Search for the cell housing the specified text and yield its [x, y] center coordinate. 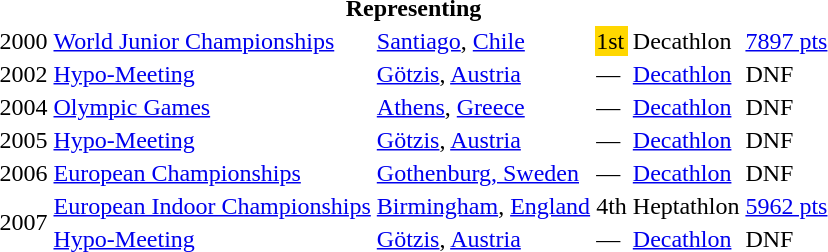
Olympic Games [212, 107]
European Indoor Championships [212, 206]
European Championships [212, 173]
1st [612, 41]
Athens, Greece [483, 107]
Santiago, Chile [483, 41]
Heptathlon [686, 206]
4th [612, 206]
Gothenburg, Sweden [483, 173]
World Junior Championships [212, 41]
Birmingham, England [483, 206]
